For the text-containing cell, return its midpoint in (X, Y) coordinate format. 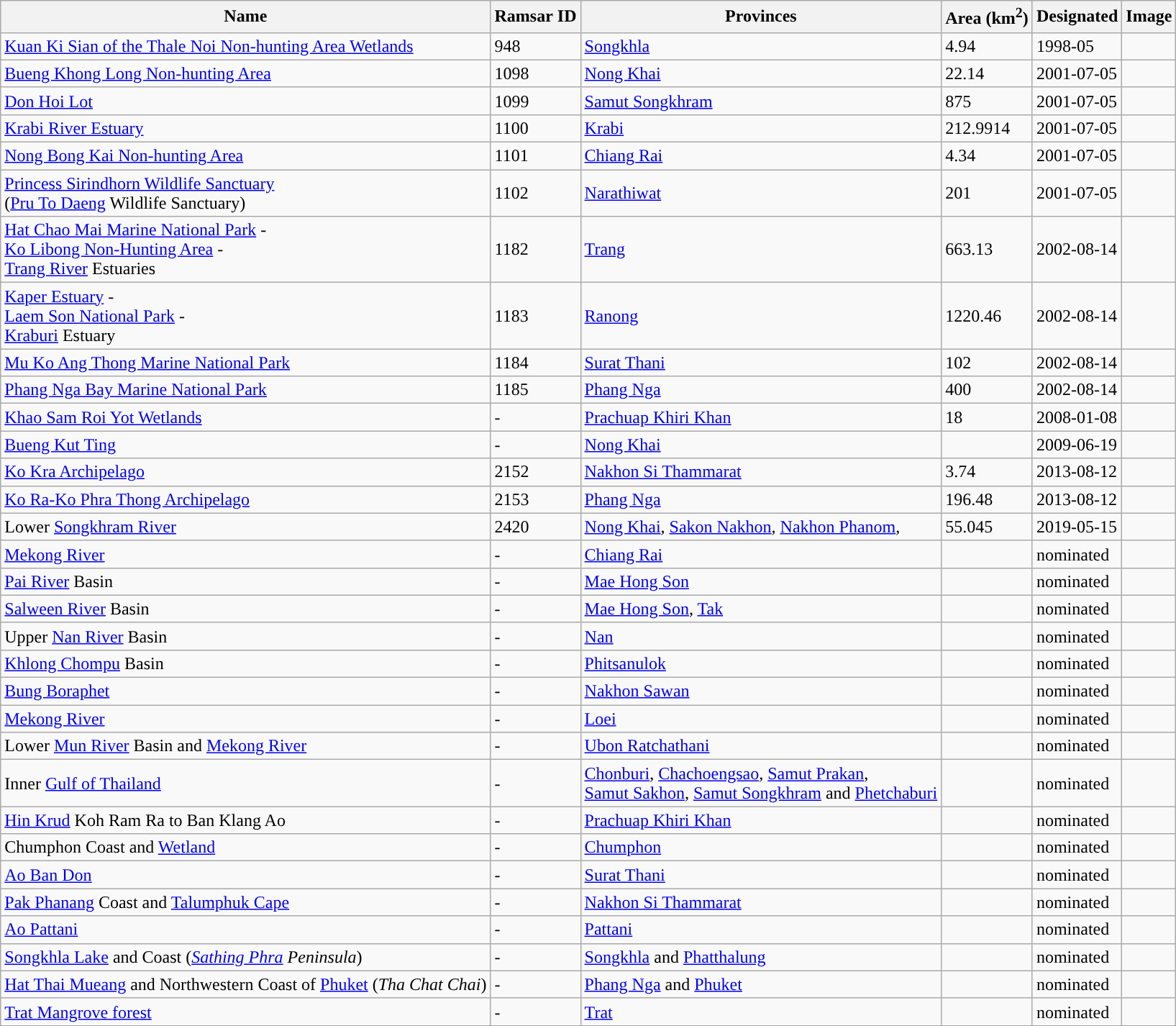
Pak Phanang Coast and Talumphuk Cape (246, 902)
2008-01-08 (1077, 417)
Phitsanulok (761, 663)
1101 (535, 156)
Khlong Chompu Basin (246, 663)
Mae Hong Son, Tak (761, 609)
Provinces (761, 17)
Lower Songkhram River (246, 527)
1185 (535, 390)
1183 (535, 316)
196.48 (987, 499)
Ramsar ID (535, 17)
Pai River Basin (246, 581)
2152 (535, 472)
Chumphon Coast and Wetland (246, 848)
Hat Chao Mai Marine National Park -Ko Libong Non-Hunting Area -Trang River Estuaries (246, 250)
Image (1149, 17)
2019-05-15 (1077, 527)
Kaper Estuary -Laem Son National Park -Kraburi Estuary (246, 316)
Samut Songkhram (761, 101)
Ranong (761, 316)
Name (246, 17)
Area (km2) (987, 17)
4.94 (987, 46)
Ko Kra Archipelago (246, 472)
Songkhla and Phatthalung (761, 957)
1184 (535, 363)
1220.46 (987, 316)
Phang Nga and Phuket (761, 984)
Inner Gulf of Thailand (246, 783)
Chumphon (761, 848)
Upper Nan River Basin (246, 636)
Krabi River Estuary (246, 128)
Mae Hong Son (761, 581)
212.9914 (987, 128)
Nong Bong Kai Non-hunting Area (246, 156)
Trat (761, 1012)
55.045 (987, 527)
875 (987, 101)
Bung Boraphet (246, 691)
Ubon Ratchathani (761, 746)
Mu Ko Ang Thong Marine National Park (246, 363)
Salween River Basin (246, 609)
201 (987, 193)
1100 (535, 128)
Don Hoi Lot (246, 101)
Bueng Kut Ting (246, 445)
2420 (535, 527)
Khao Sam Roi Yot Wetlands (246, 417)
1998-05 (1077, 46)
1099 (535, 101)
Nakhon Sawan (761, 691)
Loei (761, 719)
1098 (535, 73)
Krabi (761, 128)
1182 (535, 250)
2153 (535, 499)
Chonburi, Chachoengsao, Samut Prakan,Samut Sakhon, Samut Songkhram and Phetchaburi (761, 783)
Pattani (761, 930)
Lower Mun River Basin and Mekong River (246, 746)
Princess Sirindhorn Wildlife Sanctuary(Pru To Daeng Wildlife Sanctuary) (246, 193)
Ao Ban Don (246, 875)
Phang Nga Bay Marine National Park (246, 390)
Songkhla Lake and Coast (Sathing Phra Peninsula) (246, 957)
948 (535, 46)
Bueng Khong Long Non-hunting Area (246, 73)
Kuan Ki Sian of the Thale Noi Non-hunting Area Wetlands (246, 46)
3.74 (987, 472)
400 (987, 390)
Hin Krud Koh Ram Ra to Ban Klang Ao (246, 820)
Songkhla (761, 46)
4.34 (987, 156)
22.14 (987, 73)
Nan (761, 636)
Narathiwat (761, 193)
Hat Thai Mueang and Northwestern Coast of Phuket (Tha Chat Chai) (246, 984)
102 (987, 363)
663.13 (987, 250)
Ao Pattani (246, 930)
2009-06-19 (1077, 445)
Nong Khai, Sakon Nakhon, Nakhon Phanom, (761, 527)
Trang (761, 250)
Ko Ra-Ko Phra Thong Archipelago (246, 499)
1102 (535, 193)
Trat Mangrove forest (246, 1012)
Designated (1077, 17)
18 (987, 417)
